For the text-containing cell, return its midpoint in [X, Y] coordinate format. 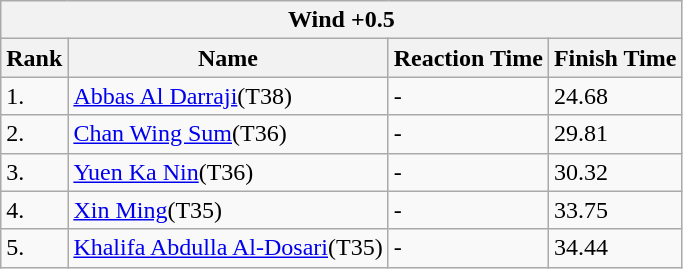
Chan Wing Sum(T36) [228, 134]
Reaction Time [468, 58]
Finish Time [615, 58]
Name [228, 58]
Khalifa Abdulla Al-Dosari(T35) [228, 248]
34.44 [615, 248]
3. [34, 172]
5. [34, 248]
24.68 [615, 96]
Wind +0.5 [342, 20]
30.32 [615, 172]
29.81 [615, 134]
Abbas Al Darraji(T38) [228, 96]
Xin Ming(T35) [228, 210]
2. [34, 134]
1. [34, 96]
4. [34, 210]
33.75 [615, 210]
Rank [34, 58]
Yuen Ka Nin(T36) [228, 172]
